Scan for the cell matching the given text and deliver its [X, Y] coordinate at center. 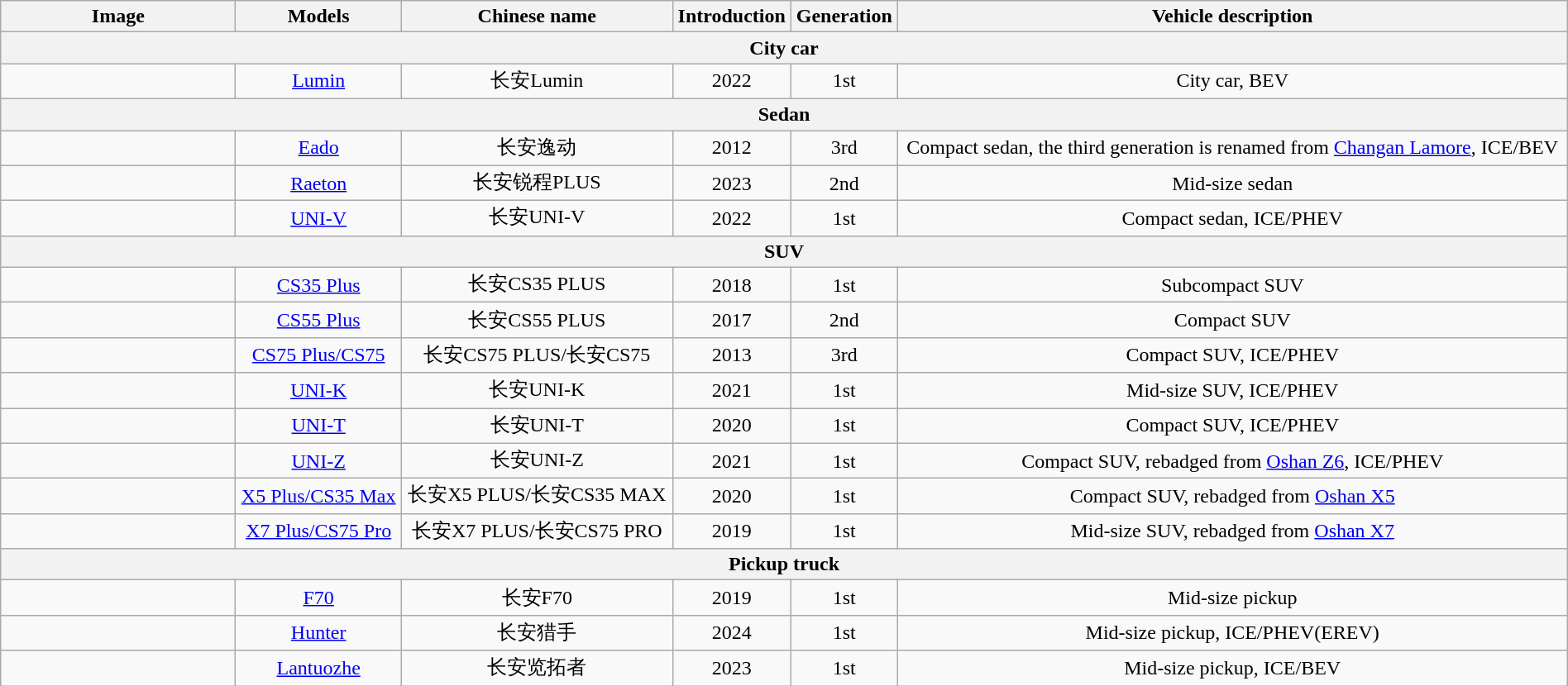
UNI-T [319, 426]
Mid-size SUV, rebadged from Oshan X7 [1232, 531]
City car, BEV [1232, 81]
长安览拓者 [537, 668]
Lantuozhe [319, 668]
长安UNI-V [537, 218]
City car [784, 48]
Vehicle description [1232, 17]
Pickup truck [784, 565]
Introduction [731, 17]
长安锐程PLUS [537, 183]
Lumin [319, 81]
CS55 Plus [319, 321]
Compact SUV, rebadged from Oshan Z6, ICE/PHEV [1232, 461]
Hunter [319, 633]
Subcompact SUV [1232, 284]
SUV [784, 251]
Compact SUV [1232, 321]
长安UNI-Z [537, 461]
长安猎手 [537, 633]
Mid-size pickup, ICE/BEV [1232, 668]
Mid-size SUV, ICE/PHEV [1232, 390]
2012 [731, 149]
Compact sedan, ICE/PHEV [1232, 218]
Mid-size sedan [1232, 183]
Compact sedan, the third generation is renamed from Changan Lamore, ICE/BEV [1232, 149]
长安CS55 PLUS [537, 321]
UNI-V [319, 218]
X7 Plus/CS75 Pro [319, 531]
Models [319, 17]
长安UNI-K [537, 390]
2018 [731, 284]
Eado [319, 149]
CS35 Plus [319, 284]
Raeton [319, 183]
Mid-size pickup, ICE/PHEV(EREV) [1232, 633]
UNI-Z [319, 461]
长安F70 [537, 598]
长安X5 PLUS/长安CS35 MAX [537, 496]
2017 [731, 321]
长安逸动 [537, 149]
2024 [731, 633]
Image [118, 17]
Compact SUV, rebadged from Oshan X5 [1232, 496]
2013 [731, 355]
长安X7 PLUS/长安CS75 PRO [537, 531]
CS75 Plus/CS75 [319, 355]
长安UNI-T [537, 426]
长安Lumin [537, 81]
Mid-size pickup [1232, 598]
UNI-K [319, 390]
Sedan [784, 114]
长安CS75 PLUS/长安CS75 [537, 355]
Chinese name [537, 17]
长安CS35 PLUS [537, 284]
F70 [319, 598]
Generation [844, 17]
X5 Plus/CS35 Max [319, 496]
